Capture the cell that displays the provided text and extract its [X, Y] central coordinate. 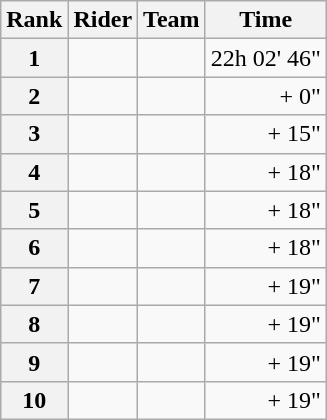
2 [34, 96]
+ 0" [266, 96]
22h 02' 46" [266, 58]
5 [34, 210]
6 [34, 248]
1 [34, 58]
8 [34, 324]
4 [34, 172]
10 [34, 400]
Team [172, 20]
7 [34, 286]
Rank [34, 20]
9 [34, 362]
Time [266, 20]
+ 15" [266, 134]
3 [34, 134]
Rider [103, 20]
